Determine the (x, y) coordinate at the center of the cell enclosing the given text.  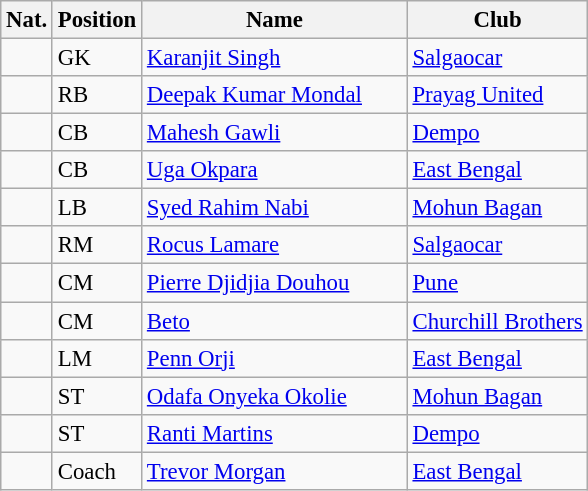
RM (96, 245)
Mahesh Gawli (275, 133)
LB (96, 208)
Trevor Morgan (275, 471)
Pune (498, 283)
Ranti Martins (275, 433)
Odafa Onyeka Okolie (275, 396)
Karanjit Singh (275, 58)
Club (498, 20)
LM (96, 358)
GK (96, 58)
Churchill Brothers (498, 321)
Beto (275, 321)
Penn Orji (275, 358)
Prayag United (498, 95)
Syed Rahim Nabi (275, 208)
Rocus Lamare (275, 245)
Uga Okpara (275, 170)
Deepak Kumar Mondal (275, 95)
Pierre Djidjia Douhou (275, 283)
Nat. (27, 20)
Name (275, 20)
Coach (96, 471)
RB (96, 95)
Position (96, 20)
